Scan for the cell matching the given text and deliver its (X, Y) coordinate at center. 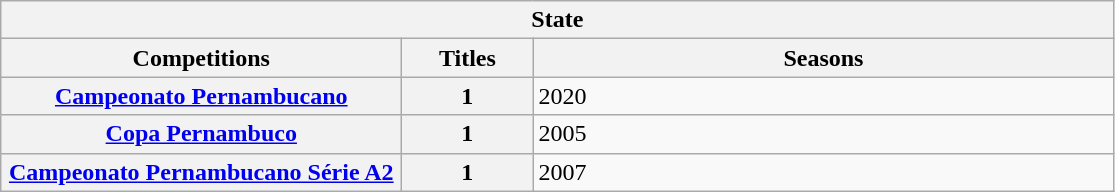
Seasons (824, 58)
Competitions (202, 58)
2020 (824, 96)
2007 (824, 172)
Copa Pernambuco (202, 134)
Campeonato Pernambucano (202, 96)
Campeonato Pernambucano Série A2 (202, 172)
State (558, 20)
2005 (824, 134)
Titles (468, 58)
